Detect which cell encompasses the target text, then output its [X, Y] center coordinate. 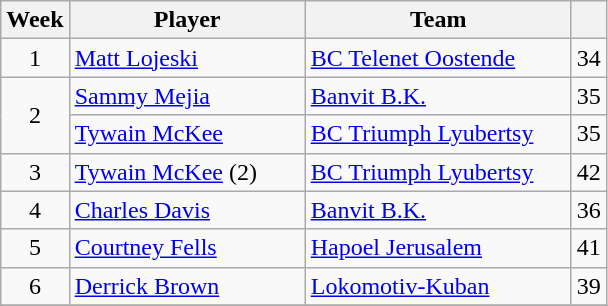
Tywain McKee (2) [187, 172]
Week [35, 20]
Courtney Fells [187, 248]
34 [588, 58]
Matt Lojeski [187, 58]
Derrick Brown [187, 286]
Lokomotiv-Kuban [438, 286]
41 [588, 248]
1 [35, 58]
2 [35, 115]
5 [35, 248]
BC Telenet Oostende [438, 58]
36 [588, 210]
3 [35, 172]
42 [588, 172]
Tywain McKee [187, 134]
Charles Davis [187, 210]
Sammy Mejia [187, 96]
4 [35, 210]
39 [588, 286]
6 [35, 286]
Hapoel Jerusalem [438, 248]
Player [187, 20]
Team [438, 20]
